Pinpoint the cell where the given text exists, returning its (X, Y) midpoint coordinate. 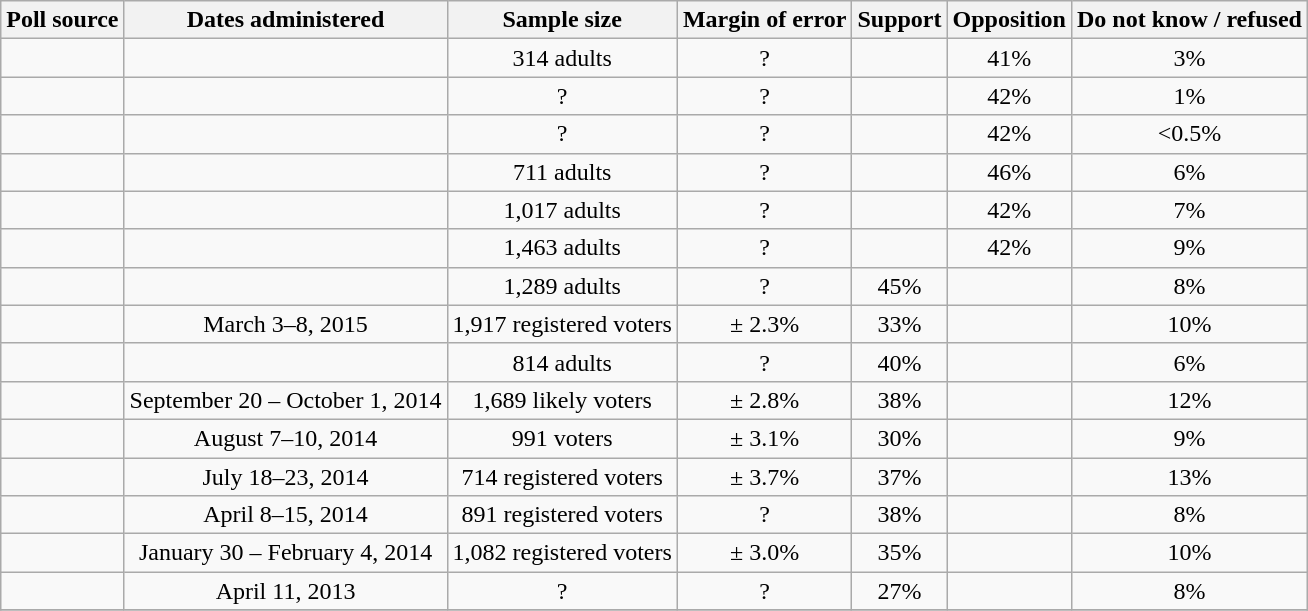
33% (900, 324)
<0.5% (1189, 134)
711 adults (562, 172)
1,289 adults (562, 286)
37% (900, 477)
714 registered voters (562, 477)
46% (1009, 172)
± 3.1% (764, 438)
± 2.3% (764, 324)
March 3–8, 2015 (286, 324)
45% (900, 286)
12% (1189, 400)
7% (1189, 210)
January 30 – February 4, 2014 (286, 553)
1,017 adults (562, 210)
Sample size (562, 20)
35% (900, 553)
July 18–23, 2014 (286, 477)
40% (900, 362)
1,689 likely voters (562, 400)
314 adults (562, 58)
August 7–10, 2014 (286, 438)
± 2.8% (764, 400)
891 registered voters (562, 515)
1,082 registered voters (562, 553)
1% (1189, 96)
Do not know / refused (1189, 20)
13% (1189, 477)
1,463 adults (562, 248)
Opposition (1009, 20)
27% (900, 591)
1,917 registered voters (562, 324)
± 3.0% (764, 553)
30% (900, 438)
April 8–15, 2014 (286, 515)
Margin of error (764, 20)
September 20 – October 1, 2014 (286, 400)
991 voters (562, 438)
41% (1009, 58)
Support (900, 20)
Dates administered (286, 20)
April 11, 2013 (286, 591)
Poll source (62, 20)
814 adults (562, 362)
± 3.7% (764, 477)
3% (1189, 58)
